Return [X, Y] of the center of cell containing provided text 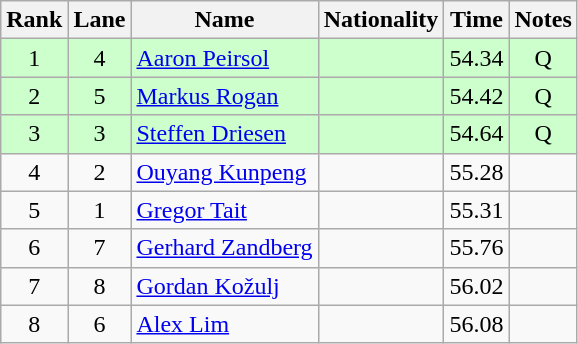
Lane [100, 20]
Markus Rogan [224, 96]
Steffen Driesen [224, 134]
55.31 [476, 210]
Notes [543, 20]
54.34 [476, 58]
54.64 [476, 134]
Ouyang Kunpeng [224, 172]
Alex Lim [224, 324]
54.42 [476, 96]
Rank [34, 20]
56.08 [476, 324]
Time [476, 20]
55.28 [476, 172]
Gordan Kožulj [224, 286]
Nationality [381, 20]
Aaron Peirsol [224, 58]
Gregor Tait [224, 210]
Name [224, 20]
Gerhard Zandberg [224, 248]
56.02 [476, 286]
55.76 [476, 248]
